Pinpoint the cell where the given text exists, returning its [X, Y] midpoint coordinate. 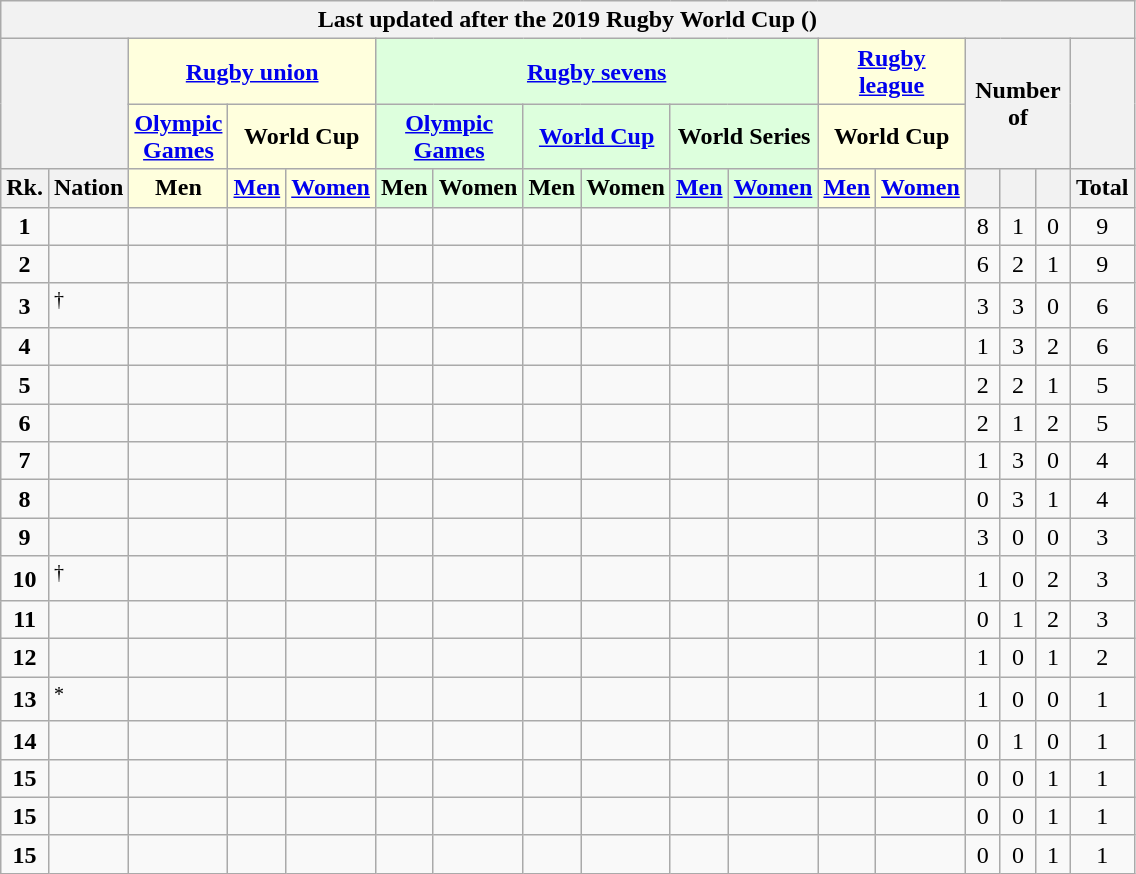
Nation [88, 188]
7 [25, 461]
Last updated after the 2019 Rugby World Cup () [568, 20]
Rugby union [252, 72]
Number of [1018, 104]
12 [25, 658]
Rugby league [892, 72]
Rugby sevens [596, 72]
14 [25, 740]
13 [25, 700]
11 [25, 620]
Total [1103, 188]
10 [25, 578]
Rk. [25, 188]
World Series [744, 136]
* [88, 700]
